Determine the [X, Y] coordinate at the center of the cell enclosing the given text.  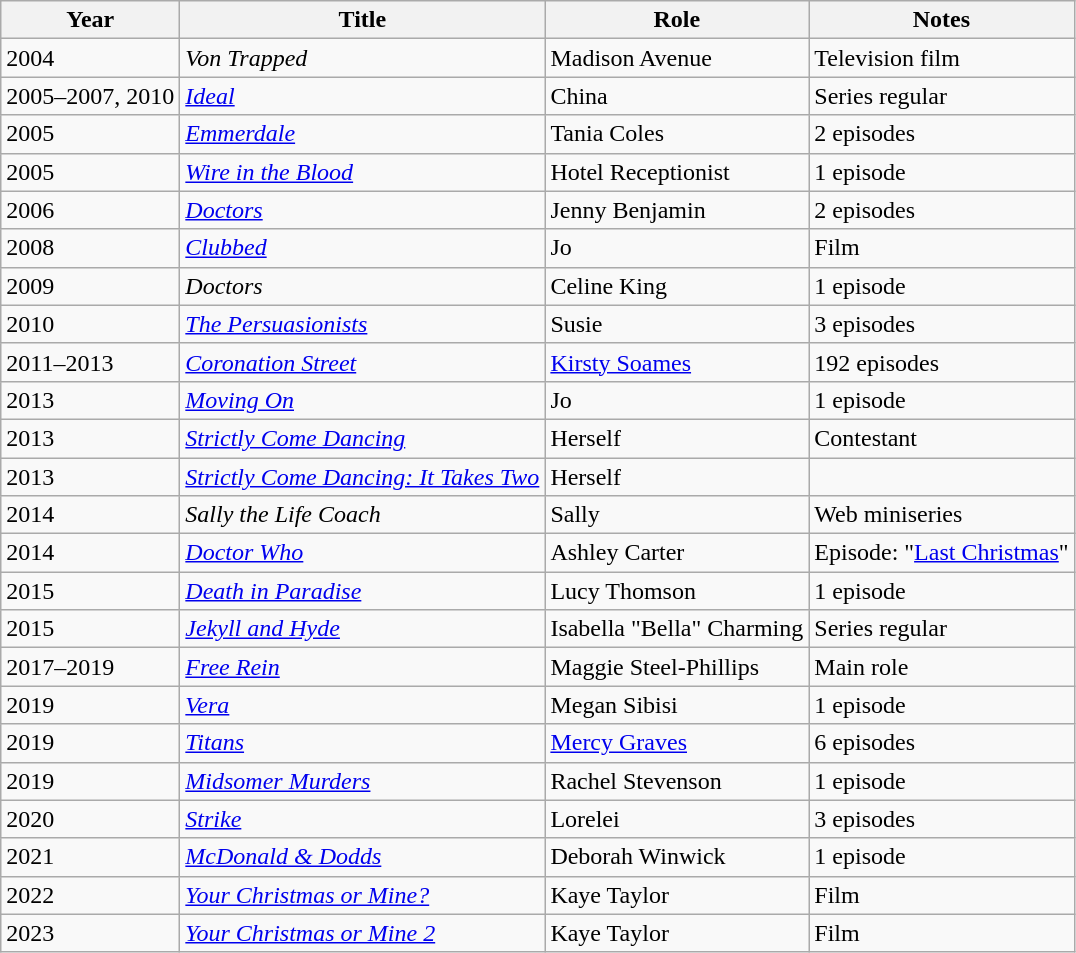
Strictly Come Dancing [362, 438]
Contestant [942, 438]
Celine King [677, 286]
Rachel Stevenson [677, 781]
Strike [362, 819]
Death in Paradise [362, 591]
Your Christmas or Mine 2 [362, 933]
Doctor Who [362, 553]
Coronation Street [362, 362]
2021 [90, 857]
Mercy Graves [677, 743]
Web miniseries [942, 515]
192 episodes [942, 362]
2023 [90, 933]
Midsomer Murders [362, 781]
2008 [90, 248]
Notes [942, 20]
Vera [362, 705]
Isabella "Bella" Charming [677, 629]
Deborah Winwick [677, 857]
2011–2013 [90, 362]
2005–2007, 2010 [90, 96]
Lorelei [677, 819]
China [677, 96]
Your Christmas or Mine? [362, 895]
Jekyll and Hyde [362, 629]
Jenny Benjamin [677, 210]
Television film [942, 58]
Title [362, 20]
Moving On [362, 400]
Madison Avenue [677, 58]
2006 [90, 210]
Titans [362, 743]
Tania Coles [677, 134]
The Persuasionists [362, 324]
Kirsty Soames [677, 362]
Episode: "Last Christmas" [942, 553]
McDonald & Dodds [362, 857]
Lucy Thomson [677, 591]
Clubbed [362, 248]
Free Rein [362, 667]
Hotel Receptionist [677, 172]
2020 [90, 819]
Sally the Life Coach [362, 515]
Megan Sibisi [677, 705]
2004 [90, 58]
2009 [90, 286]
Wire in the Blood [362, 172]
Ideal [362, 96]
2017–2019 [90, 667]
6 episodes [942, 743]
Year [90, 20]
Von Trapped [362, 58]
Sally [677, 515]
Maggie Steel-Phillips [677, 667]
Ashley Carter [677, 553]
Strictly Come Dancing: It Takes Two [362, 477]
2010 [90, 324]
Emmerdale [362, 134]
2022 [90, 895]
Role [677, 20]
Main role [942, 667]
Susie [677, 324]
